Determine the [x, y] coordinate at the center of the cell enclosing the given text.  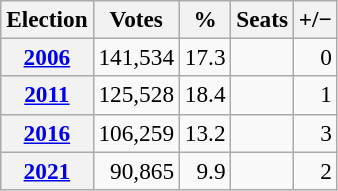
2 [315, 170]
+/− [315, 19]
18.4 [205, 95]
90,865 [136, 170]
Seats [262, 19]
3 [315, 133]
Election [47, 19]
% [205, 19]
2006 [47, 57]
106,259 [136, 133]
13.2 [205, 133]
1 [315, 95]
125,528 [136, 95]
2021 [47, 170]
0 [315, 57]
9.9 [205, 170]
17.3 [205, 57]
141,534 [136, 57]
Votes [136, 19]
2011 [47, 95]
2016 [47, 133]
